Locate the cell with the specified text and output its (X, Y) center coordinate. 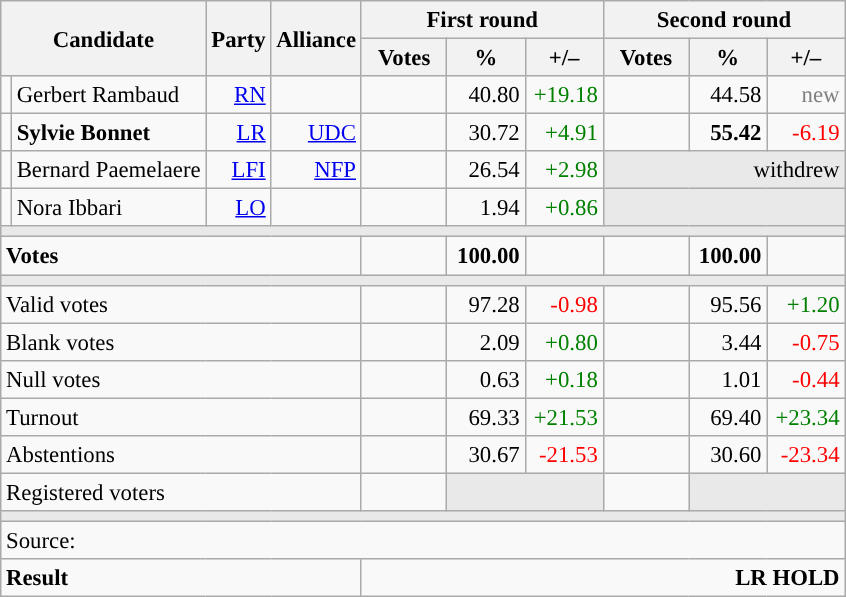
Registered voters (182, 492)
-0.44 (806, 379)
Turnout (182, 417)
+21.53 (564, 417)
First round (482, 20)
+4.91 (564, 133)
1.01 (728, 379)
LR HOLD (603, 578)
UDC (316, 133)
+0.18 (564, 379)
69.33 (486, 417)
2.09 (486, 342)
withdrew (724, 170)
30.72 (486, 133)
Second round (724, 20)
26.54 (486, 170)
NFP (316, 170)
95.56 (728, 304)
Alliance (316, 38)
Party (238, 38)
1.94 (486, 208)
+1.20 (806, 304)
+23.34 (806, 417)
LR (238, 133)
Gerbert Rambaud (108, 95)
30.67 (486, 455)
Null votes (182, 379)
new (806, 95)
97.28 (486, 304)
69.40 (728, 417)
LFI (238, 170)
30.60 (728, 455)
-0.75 (806, 342)
Result (182, 578)
55.42 (728, 133)
Blank votes (182, 342)
Valid votes (182, 304)
Abstentions (182, 455)
-21.53 (564, 455)
44.58 (728, 95)
-6.19 (806, 133)
+19.18 (564, 95)
+2.98 (564, 170)
-23.34 (806, 455)
Candidate (104, 38)
Sylvie Bonnet (108, 133)
Source: (423, 540)
Nora Ibbari (108, 208)
RN (238, 95)
-0.98 (564, 304)
+0.80 (564, 342)
Bernard Paemelaere (108, 170)
+0.86 (564, 208)
3.44 (728, 342)
0.63 (486, 379)
40.80 (486, 95)
LO (238, 208)
